For the text-containing cell, return its midpoint in [X, Y] coordinate format. 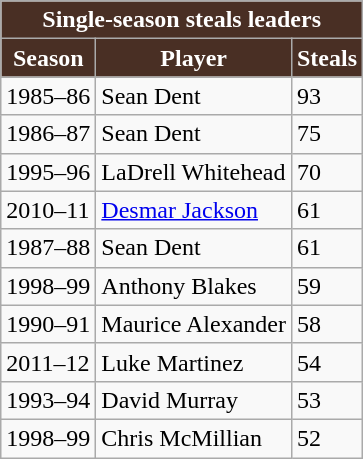
53 [326, 400]
Desmar Jackson [194, 210]
1995–96 [48, 172]
Steals [326, 58]
1986–87 [48, 134]
2011–12 [48, 362]
Anthony Blakes [194, 286]
54 [326, 362]
Chris McMillian [194, 438]
52 [326, 438]
2010–11 [48, 210]
Single-season steals leaders [182, 20]
58 [326, 324]
1993–94 [48, 400]
Season [48, 58]
Luke Martinez [194, 362]
75 [326, 134]
David Murray [194, 400]
LaDrell Whitehead [194, 172]
70 [326, 172]
93 [326, 96]
Maurice Alexander [194, 324]
59 [326, 286]
1987–88 [48, 248]
1985–86 [48, 96]
Player [194, 58]
1990–91 [48, 324]
